For the text-containing cell, return its midpoint in [X, Y] coordinate format. 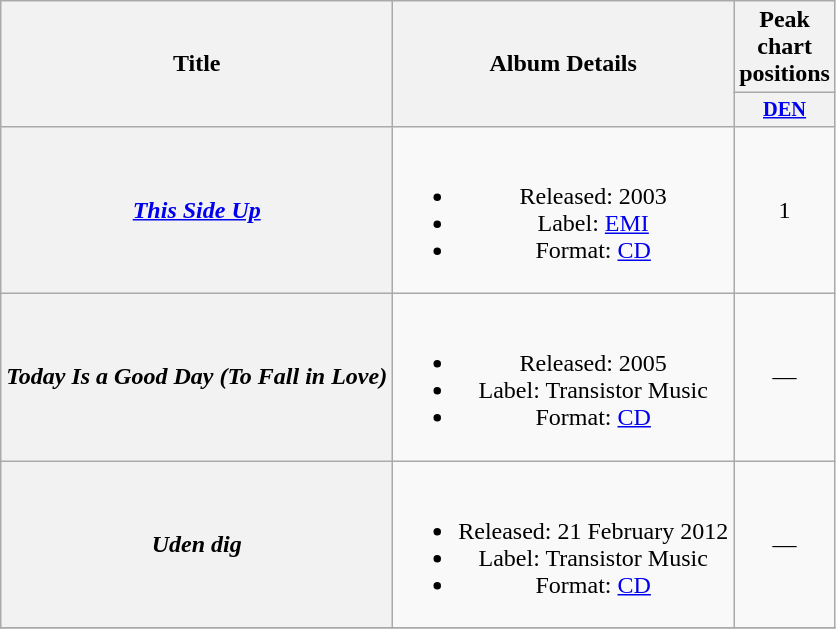
Released: 2005Label: Transistor MusicFormat: CD [564, 378]
Today Is a Good Day (To Fall in Love) [197, 378]
Released: 2003Label: EMIFormat: CD [564, 210]
Released: 21 February 2012Label: Transistor MusicFormat: CD [564, 544]
DEN [785, 110]
Peak chart positions [785, 47]
Uden dig [197, 544]
Title [197, 64]
1 [785, 210]
Album Details [564, 64]
This Side Up [197, 210]
